Search for the cell housing the specified text and yield its [X, Y] center coordinate. 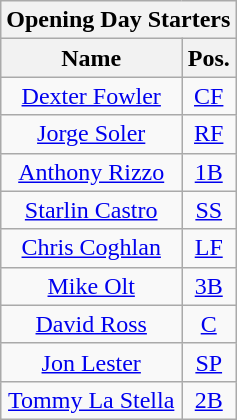
David Ross [92, 324]
Jorge Soler [92, 134]
SS [209, 210]
Pos. [209, 58]
Name [92, 58]
Opening Day Starters [118, 20]
SP [209, 362]
Jon Lester [92, 362]
Starlin Castro [92, 210]
C [209, 324]
2B [209, 400]
RF [209, 134]
LF [209, 248]
Mike Olt [92, 286]
Chris Coghlan [92, 248]
Tommy La Stella [92, 400]
Anthony Rizzo [92, 172]
1B [209, 172]
CF [209, 96]
3B [209, 286]
Dexter Fowler [92, 96]
